Detect which cell encompasses the target text, then output its (x, y) center coordinate. 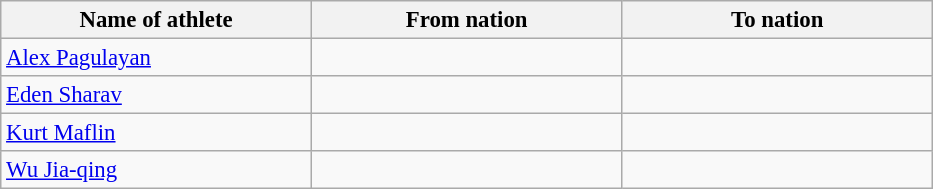
Eden Sharav (156, 95)
From nation (466, 20)
Name of athlete (156, 20)
Alex Pagulayan (156, 58)
Kurt Maflin (156, 133)
To nation (778, 20)
Wu Jia-qing (156, 170)
